Determine the (X, Y) coordinate at the center of the cell enclosing the given text.  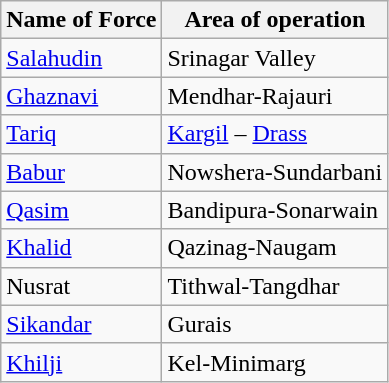
Tithwal-Tangdhar (275, 286)
Mendhar-Rajauri (275, 96)
Qazinag-Naugam (275, 248)
Ghaznavi (82, 96)
Qasim (82, 210)
Srinagar Valley (275, 58)
Nowshera-Sundarbani (275, 172)
Sikandar (82, 324)
Area of operation (275, 20)
Kargil – Drass (275, 134)
Khalid (82, 248)
Nusrat (82, 286)
Name of Force (82, 20)
Khilji (82, 362)
Babur (82, 172)
Gurais (275, 324)
Salahudin (82, 58)
Bandipura-Sonarwain (275, 210)
Kel-Minimarg (275, 362)
Tariq (82, 134)
